Pinpoint the cell where the given text exists, returning its [X, Y] midpoint coordinate. 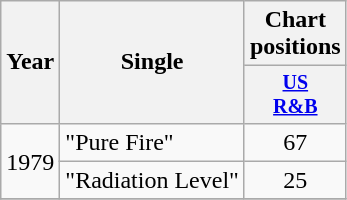
USR&B [295, 94]
"Radiation Level" [152, 180]
1979 [30, 161]
67 [295, 142]
"Pure Fire" [152, 142]
Single [152, 62]
Chart positions [295, 34]
25 [295, 180]
Year [30, 62]
